Detect which cell encompasses the target text, then output its (X, Y) center coordinate. 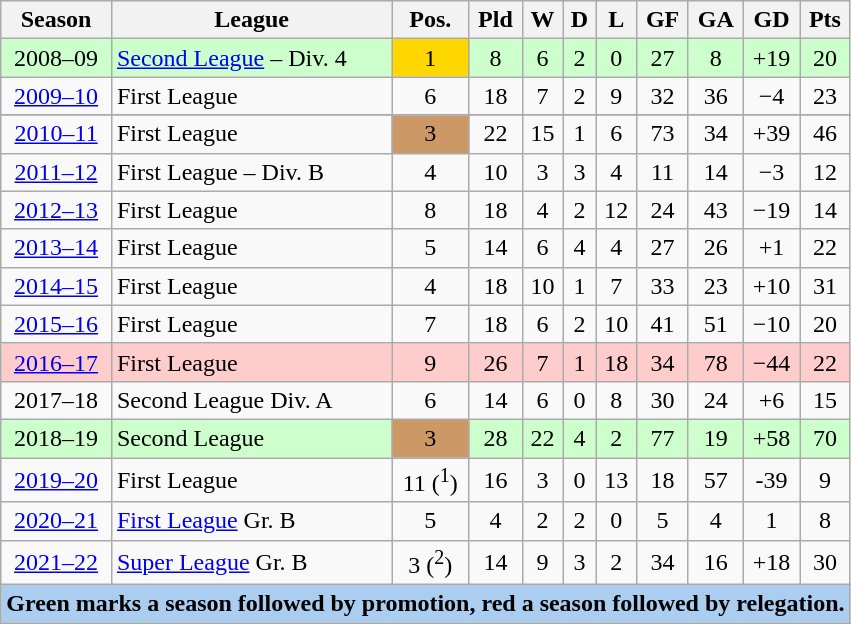
−4 (772, 96)
First League – Div. B (251, 172)
Pts (825, 20)
11 (1) (430, 480)
2016–17 (56, 362)
41 (663, 324)
Second League (251, 438)
2019–20 (56, 480)
Super League Gr. B (251, 562)
51 (716, 324)
+19 (772, 58)
43 (716, 210)
−19 (772, 210)
GA (716, 20)
70 (825, 438)
2008–09 (56, 58)
First League Gr. B (251, 521)
11 (663, 172)
78 (716, 362)
32 (663, 96)
3 (2) (430, 562)
2018–19 (56, 438)
2010–11 (56, 134)
Season (56, 20)
GF (663, 20)
+58 (772, 438)
+6 (772, 400)
13 (616, 480)
W (542, 20)
D (580, 20)
2017–18 (56, 400)
Green marks a season followed by promotion, red a season followed by relegation. (426, 604)
+1 (772, 248)
League (251, 20)
77 (663, 438)
+39 (772, 134)
Second League Div. A (251, 400)
19 (716, 438)
2015–16 (56, 324)
L (616, 20)
Second League – Div. 4 (251, 58)
31 (825, 286)
2020–21 (56, 521)
-39 (772, 480)
33 (663, 286)
2012–13 (56, 210)
57 (716, 480)
GD (772, 20)
46 (825, 134)
73 (663, 134)
2021–22 (56, 562)
−44 (772, 362)
2014–15 (56, 286)
2013–14 (56, 248)
2009–10 (56, 96)
36 (716, 96)
−10 (772, 324)
+18 (772, 562)
+10 (772, 286)
Pos. (430, 20)
2011–12 (56, 172)
−3 (772, 172)
Pld (496, 20)
28 (496, 438)
